Identify which cell holds the provided text, then report its [x, y] central coordinate. 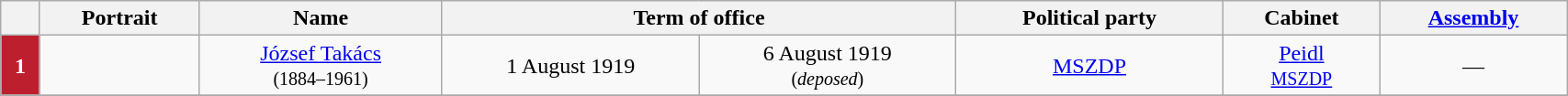
Political party [1089, 18]
Cabinet [1301, 18]
— [1473, 66]
Term of office [698, 18]
PeidlMSZDP [1301, 66]
1 August 1919 [570, 66]
József Takács(1884–1961) [321, 66]
MSZDP [1089, 66]
6 August 1919(deposed) [828, 66]
Name [321, 18]
1 [20, 66]
Assembly [1473, 18]
Portrait [119, 18]
